For the text-containing cell, return its midpoint in [X, Y] coordinate format. 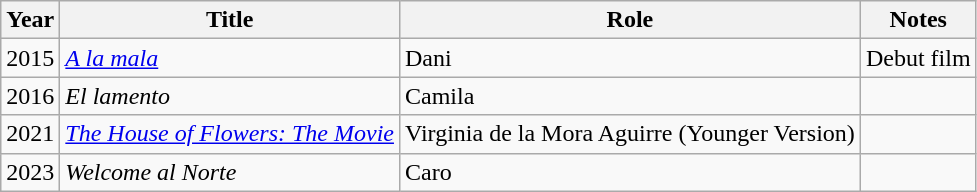
Welcome al Norte [230, 172]
2023 [30, 172]
Debut film [918, 58]
Notes [918, 20]
El lamento [230, 96]
Virginia de la Mora Aguirre (Younger Version) [630, 134]
Caro [630, 172]
Dani [630, 58]
2015 [30, 58]
Title [230, 20]
A la mala [230, 58]
2016 [30, 96]
Camila [630, 96]
Year [30, 20]
Role [630, 20]
2021 [30, 134]
The House of Flowers: The Movie [230, 134]
